Return the (x, y) coordinate for the center point of the cell that contains the specified text.  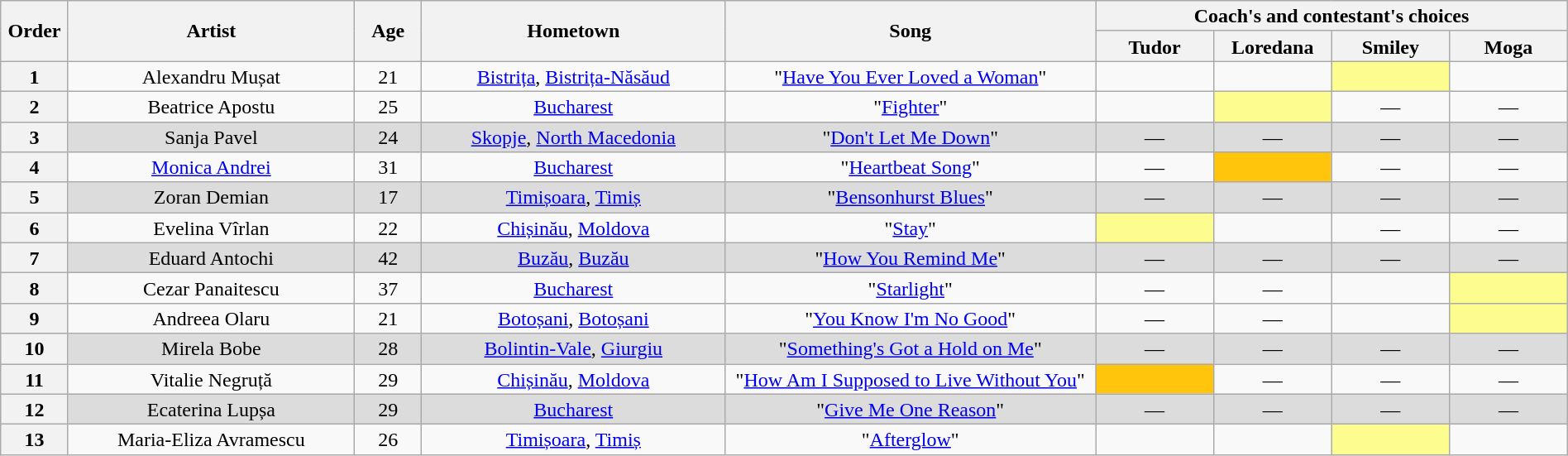
7 (35, 258)
11 (35, 379)
42 (389, 258)
13 (35, 440)
Botoșani, Botoșani (574, 318)
Evelina Vîrlan (211, 228)
Order (35, 31)
3 (35, 137)
"Fighter" (911, 106)
Coach's and contestant's choices (1331, 17)
Tudor (1154, 46)
Buzău, Buzău (574, 258)
"Something's Got a Hold on Me" (911, 349)
"Give Me One Reason" (911, 409)
26 (389, 440)
"Stay" (911, 228)
Bistrița, Bistrița-Năsăud (574, 76)
Hometown (574, 31)
Loredana (1272, 46)
12 (35, 409)
Skopje, North Macedonia (574, 137)
Age (389, 31)
Eduard Antochi (211, 258)
Monica Andrei (211, 167)
Sanja Pavel (211, 137)
37 (389, 288)
22 (389, 228)
Artist (211, 31)
Alexandru Mușat (211, 76)
10 (35, 349)
"Have You Ever Loved a Woman" (911, 76)
Smiley (1391, 46)
6 (35, 228)
Mirela Bobe (211, 349)
"Bensonhurst Blues" (911, 197)
"Starlight" (911, 288)
31 (389, 167)
"How Am I Supposed to Live Without You" (911, 379)
8 (35, 288)
Beatrice Apostu (211, 106)
2 (35, 106)
"Afterglow" (911, 440)
Bolintin-Vale, Giurgiu (574, 349)
"Heartbeat Song" (911, 167)
25 (389, 106)
4 (35, 167)
Song (911, 31)
"You Know I'm No Good" (911, 318)
Maria-Eliza Avramescu (211, 440)
"How You Remind Me" (911, 258)
Andreea Olaru (211, 318)
Ecaterina Lupșa (211, 409)
28 (389, 349)
Vitalie Negruță (211, 379)
Cezar Panaitescu (211, 288)
17 (389, 197)
24 (389, 137)
1 (35, 76)
Moga (1508, 46)
9 (35, 318)
5 (35, 197)
Zoran Demian (211, 197)
"Don't Let Me Down" (911, 137)
